Detect which cell encompasses the target text, then output its [x, y] center coordinate. 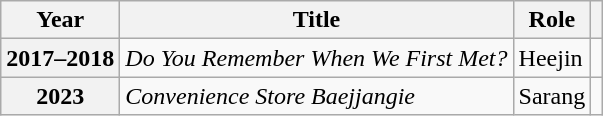
2023 [60, 96]
Title [316, 20]
Convenience Store Baejjangie [316, 96]
Role [552, 20]
Heejin [552, 58]
2017–2018 [60, 58]
Do You Remember When We First Met? [316, 58]
Year [60, 20]
Sarang [552, 96]
